Output the (X, Y) coordinate of the center of the cell containing the given text.  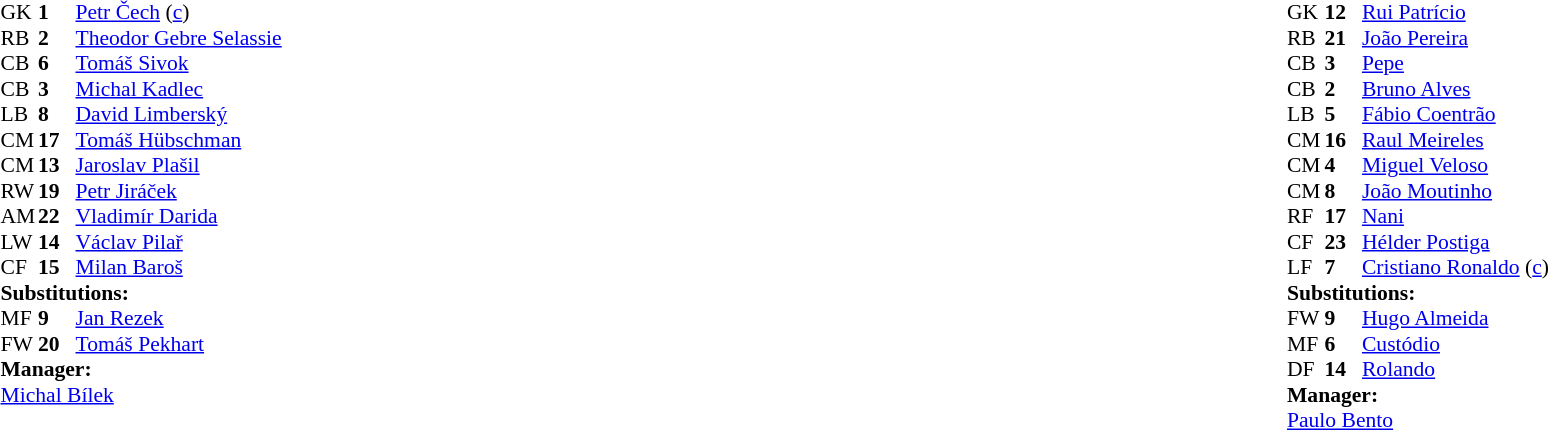
Tomáš Sivok (179, 63)
1 (57, 13)
Jan Rezek (179, 319)
19 (57, 191)
Manager: (140, 369)
22 (57, 217)
15 (57, 267)
Milan Baroš (179, 267)
7 (1343, 267)
David Limberský (179, 115)
Michal Bílek (140, 395)
RF (1306, 217)
21 (1343, 38)
23 (1343, 242)
13 (57, 165)
Petr Jiráček (179, 191)
Tomáš Pekhart (179, 344)
LF (1306, 267)
12 (1343, 13)
LW (19, 242)
Václav Pilař (179, 242)
Jaroslav Plašil (179, 165)
Vladimír Darida (179, 217)
DF (1306, 369)
AM (19, 217)
20 (57, 344)
Tomáš Hübschman (179, 140)
RW (19, 191)
Theodor Gebre Selassie (179, 38)
16 (1343, 140)
4 (1343, 165)
5 (1343, 115)
Substitutions: (140, 293)
Michal Kadlec (179, 89)
Petr Čech (c) (179, 13)
